Provide the [x, y] coordinate of the cell's center where the given text is located.  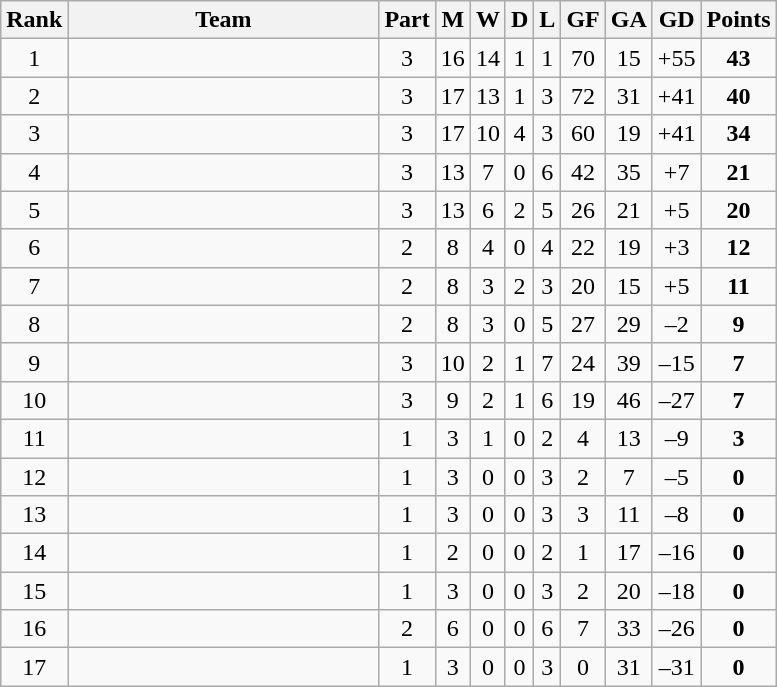
33 [628, 629]
39 [628, 362]
22 [583, 248]
24 [583, 362]
Team [224, 20]
W [488, 20]
M [452, 20]
–26 [676, 629]
GD [676, 20]
34 [738, 134]
26 [583, 210]
29 [628, 324]
42 [583, 172]
Points [738, 20]
D [519, 20]
60 [583, 134]
–16 [676, 553]
–18 [676, 591]
L [548, 20]
GA [628, 20]
Rank [34, 20]
+3 [676, 248]
GF [583, 20]
46 [628, 400]
72 [583, 96]
Part [407, 20]
27 [583, 324]
–15 [676, 362]
43 [738, 58]
–5 [676, 477]
–31 [676, 667]
–27 [676, 400]
35 [628, 172]
40 [738, 96]
+55 [676, 58]
70 [583, 58]
–2 [676, 324]
+7 [676, 172]
–9 [676, 438]
–8 [676, 515]
